Return the [x, y] coordinate for the center point of the cell that contains the specified text.  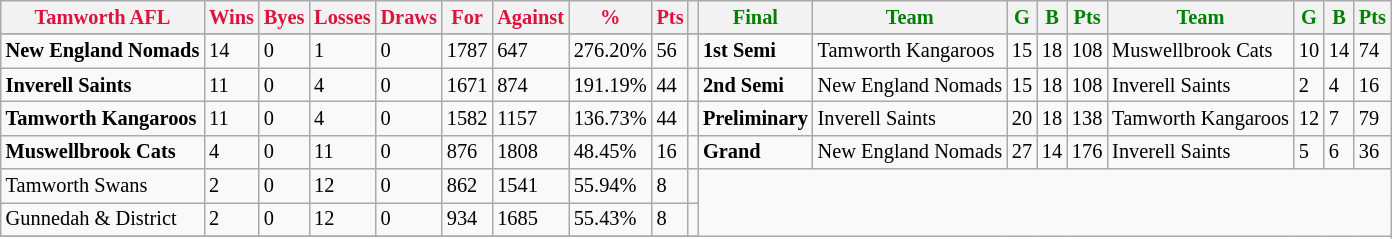
2nd Semi [756, 85]
138 [1087, 118]
Gunnedah & District [102, 219]
1157 [530, 118]
% [610, 17]
Against [530, 17]
862 [467, 186]
Losses [342, 17]
27 [1022, 152]
1787 [467, 51]
874 [530, 85]
20 [1022, 118]
74 [1372, 51]
1671 [467, 85]
Byes [284, 17]
Final [756, 17]
934 [467, 219]
136.73% [610, 118]
36 [1372, 152]
1541 [530, 186]
5 [1309, 152]
Wins [232, 17]
1685 [530, 219]
276.20% [610, 51]
876 [467, 152]
Tamworth AFL [102, 17]
6 [1339, 152]
79 [1372, 118]
191.19% [610, 85]
1582 [467, 118]
For [467, 17]
7 [1339, 118]
176 [1087, 152]
1 [342, 51]
Tamworth Swans [102, 186]
48.45% [610, 152]
55.43% [610, 219]
Draws [409, 17]
Grand [756, 152]
647 [530, 51]
10 [1309, 51]
1808 [530, 152]
1st Semi [756, 51]
55.94% [610, 186]
Preliminary [756, 118]
56 [670, 51]
